Capture the cell that displays the provided text and extract its (x, y) central coordinate. 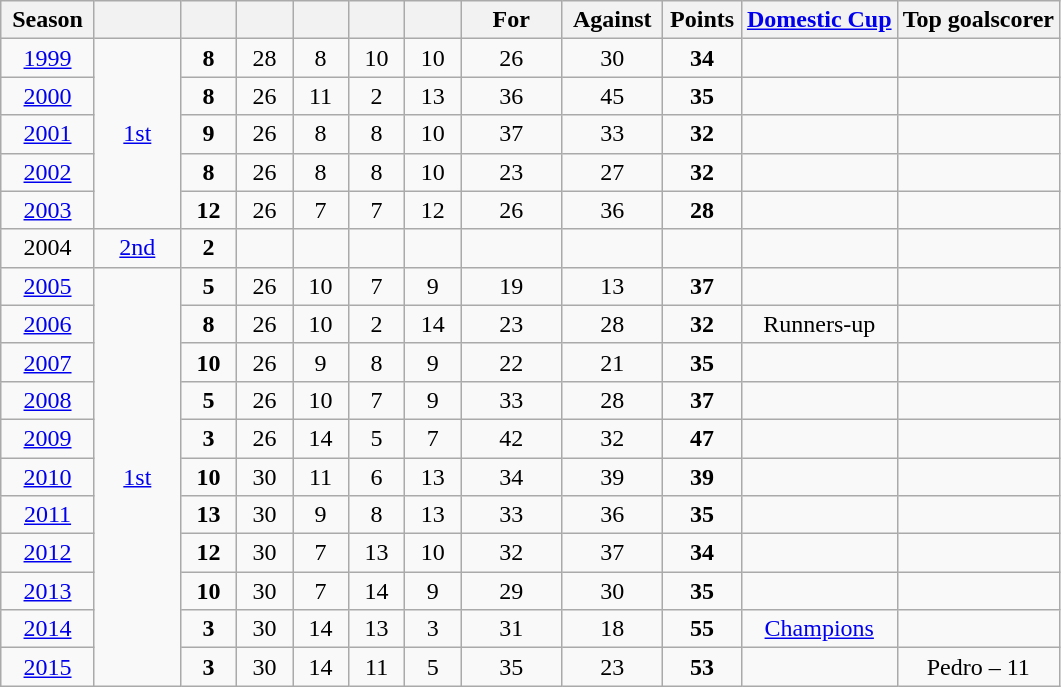
2nd (137, 248)
18 (612, 629)
2003 (48, 210)
19 (512, 286)
47 (702, 438)
1999 (48, 58)
2011 (48, 515)
Pedro – 11 (978, 667)
2005 (48, 286)
2006 (48, 324)
27 (612, 172)
For (512, 20)
29 (512, 591)
Season (48, 20)
2015 (48, 667)
2012 (48, 553)
2013 (48, 591)
Points (702, 20)
Domestic Cup (819, 20)
2007 (48, 362)
55 (702, 629)
2014 (48, 629)
Champions (819, 629)
2000 (48, 96)
Runners-up (819, 324)
2002 (48, 172)
2001 (48, 134)
Top goalscorer (978, 20)
42 (512, 438)
2008 (48, 400)
21 (612, 362)
53 (702, 667)
2010 (48, 477)
22 (512, 362)
Against (612, 20)
31 (512, 629)
45 (612, 96)
2009 (48, 438)
2004 (48, 248)
6 (377, 477)
